Identify which cell holds the provided text, then report its [x, y] central coordinate. 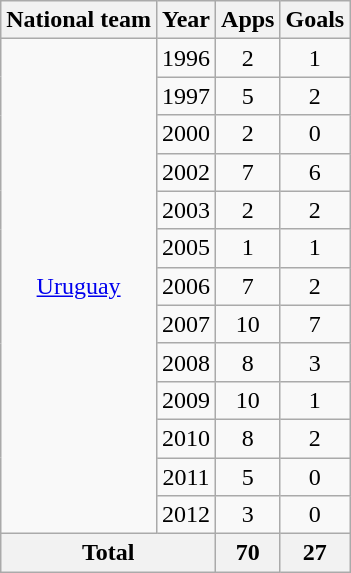
2009 [186, 400]
Goals [315, 20]
2000 [186, 134]
2007 [186, 324]
2011 [186, 477]
2012 [186, 515]
2006 [186, 286]
70 [248, 553]
Year [186, 20]
Total [108, 553]
2008 [186, 362]
2002 [186, 172]
Uruguay [79, 286]
1997 [186, 96]
Apps [248, 20]
1996 [186, 58]
2010 [186, 438]
6 [315, 172]
2005 [186, 248]
27 [315, 553]
National team [79, 20]
2003 [186, 210]
